From the cell containing the given text, extract its center point as (X, Y) coordinate. 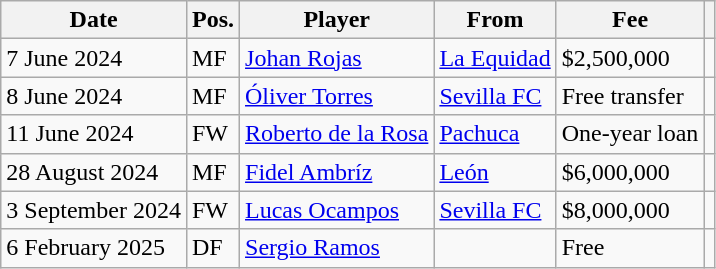
3 September 2024 (94, 210)
Johan Rojas (337, 58)
11 June 2024 (94, 134)
Player (337, 20)
$2,500,000 (630, 58)
Free transfer (630, 96)
Fee (630, 20)
Free (630, 248)
Roberto de la Rosa (337, 134)
7 June 2024 (94, 58)
Óliver Torres (337, 96)
$8,000,000 (630, 210)
Sergio Ramos (337, 248)
Pos. (212, 20)
From (495, 20)
Date (94, 20)
8 June 2024 (94, 96)
6 February 2025 (94, 248)
Fidel Ambríz (337, 172)
28 August 2024 (94, 172)
DF (212, 248)
Pachuca (495, 134)
One-year loan (630, 134)
León (495, 172)
La Equidad (495, 58)
Lucas Ocampos (337, 210)
$6,000,000 (630, 172)
